Provide the [X, Y] coordinate of the cell's center where the given text is located.  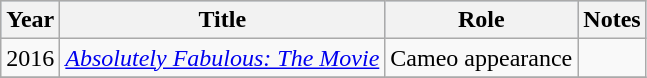
Title [222, 20]
Notes [612, 20]
2016 [30, 58]
Cameo appearance [482, 58]
Year [30, 20]
Role [482, 20]
Absolutely Fabulous: The Movie [222, 58]
